Find where the given text appears and provide that cell's center as (x, y) coordinate. 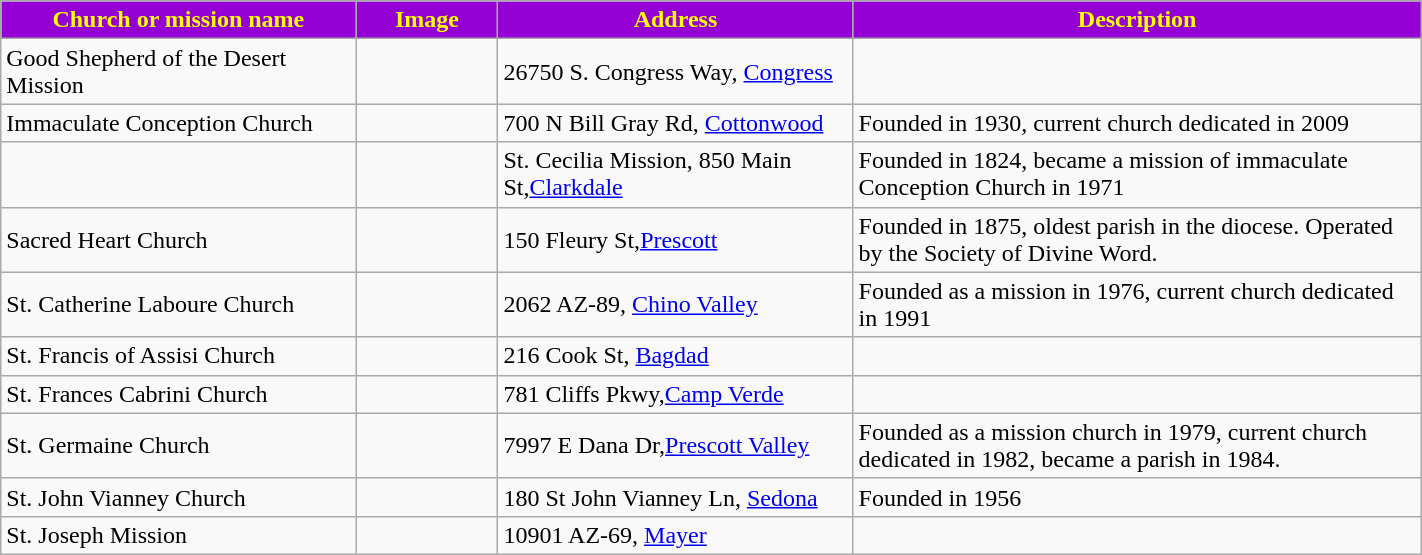
10901 AZ-69, Mayer (676, 535)
Sacred Heart Church (178, 240)
St. Cecilia Mission, 850 Main St,Clarkdale (676, 174)
216 Cook St, Bagdad (676, 356)
180 St John Vianney Ln, Sedona (676, 497)
Founded in 1930, current church dedicated in 2009 (1137, 123)
St. Joseph Mission (178, 535)
St. Frances Cabrini Church (178, 394)
St. Germaine Church (178, 446)
Church or mission name (178, 20)
St. Francis of Assisi Church (178, 356)
150 Fleury St,Prescott (676, 240)
Founded in 1824, became a mission of immaculate Conception Church in 1971 (1137, 174)
St. Catherine Laboure Church (178, 304)
Founded as a mission in 1976, current church dedicated in 1991 (1137, 304)
Founded in 1875, oldest parish in the diocese. Operated by the Society of Divine Word. (1137, 240)
781 Cliffs Pkwy,Camp Verde (676, 394)
St. John Vianney Church (178, 497)
Description (1137, 20)
Image (427, 20)
Address (676, 20)
Immaculate Conception Church (178, 123)
700 N Bill Gray Rd, Cottonwood (676, 123)
26750 S. Congress Way, Congress (676, 72)
Good Shepherd of the Desert Mission (178, 72)
Founded in 1956 (1137, 497)
7997 E Dana Dr,Prescott Valley (676, 446)
Founded as a mission church in 1979, current church dedicated in 1982, became a parish in 1984. (1137, 446)
2062 AZ-89, Chino Valley (676, 304)
